Capture the cell that displays the provided text and extract its [x, y] central coordinate. 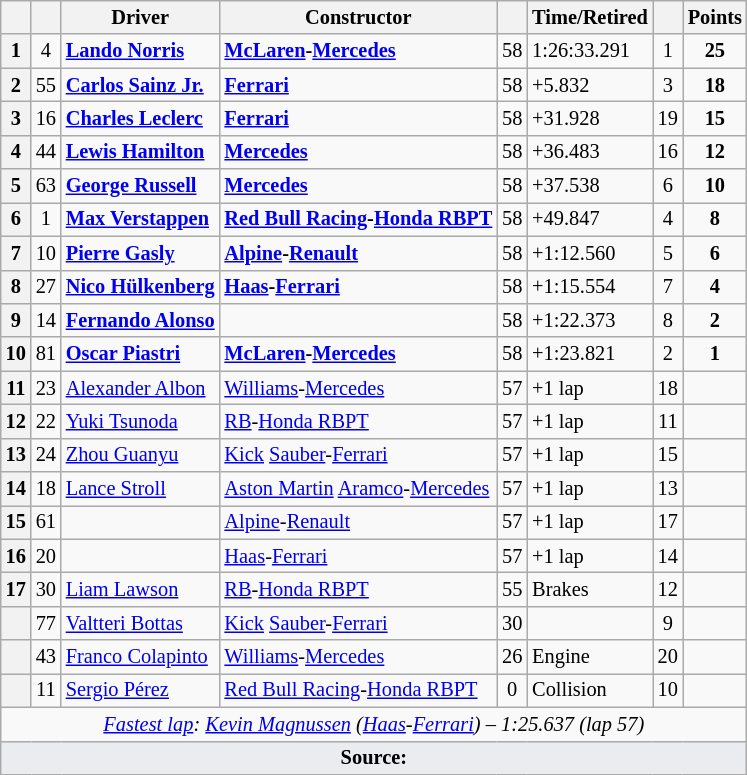
Sergio Pérez [140, 690]
Engine [590, 657]
Yuki Tsunoda [140, 421]
Points [715, 17]
+36.483 [590, 152]
George Russell [140, 186]
Constructor [359, 17]
Collision [590, 690]
Lance Stroll [140, 489]
61 [46, 522]
Pierre Gasly [140, 253]
+31.928 [590, 118]
23 [46, 388]
Max Verstappen [140, 219]
19 [668, 118]
43 [46, 657]
Lewis Hamilton [140, 152]
63 [46, 186]
26 [512, 657]
Driver [140, 17]
25 [715, 51]
77 [46, 623]
+1:15.554 [590, 287]
+1:23.821 [590, 354]
Fastest lap: Kevin Magnussen (Haas-Ferrari) – 1:25.637 (lap 57) [374, 724]
Oscar Piastri [140, 354]
22 [46, 421]
Alexander Albon [140, 388]
44 [46, 152]
Lando Norris [140, 51]
Nico Hülkenberg [140, 287]
Valtteri Bottas [140, 623]
Liam Lawson [140, 589]
Fernando Alonso [140, 320]
Aston Martin Aramco-Mercedes [359, 489]
81 [46, 354]
0 [512, 690]
Time/Retired [590, 17]
1:26:33.291 [590, 51]
+37.538 [590, 186]
Brakes [590, 589]
Franco Colapinto [140, 657]
Zhou Guanyu [140, 455]
+1:12.560 [590, 253]
24 [46, 455]
Source: [374, 758]
Carlos Sainz Jr. [140, 85]
+49.847 [590, 219]
Charles Leclerc [140, 118]
27 [46, 287]
+5.832 [590, 85]
+1:22.373 [590, 320]
